Pinpoint the cell where the given text exists, returning its (x, y) midpoint coordinate. 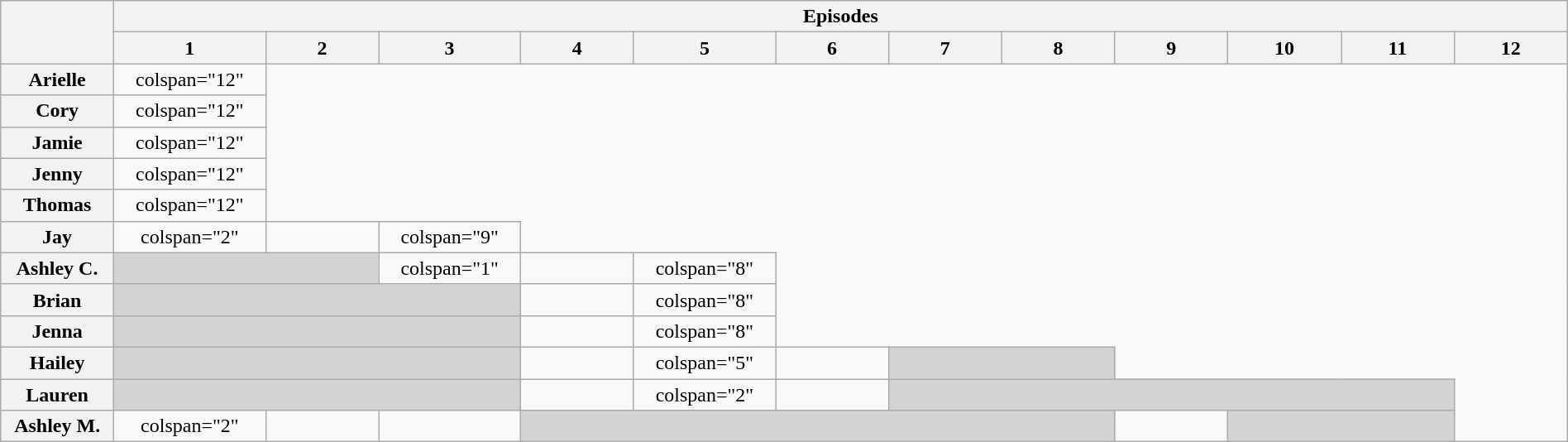
Cory (58, 111)
5 (705, 48)
4 (577, 48)
8 (1059, 48)
Arielle (58, 79)
7 (944, 48)
colspan="1" (450, 268)
Lauren (58, 395)
11 (1398, 48)
Jamie (58, 142)
colspan="5" (705, 363)
Jenny (58, 174)
colspan="9" (450, 237)
Episodes (841, 17)
2 (323, 48)
Ashley C. (58, 268)
9 (1171, 48)
Ashley M. (58, 426)
6 (832, 48)
3 (450, 48)
Thomas (58, 205)
Jenna (58, 331)
Brian (58, 300)
10 (1285, 48)
12 (1510, 48)
Jay (58, 237)
Hailey (58, 363)
1 (190, 48)
